Return (x, y) of the center of cell containing provided text 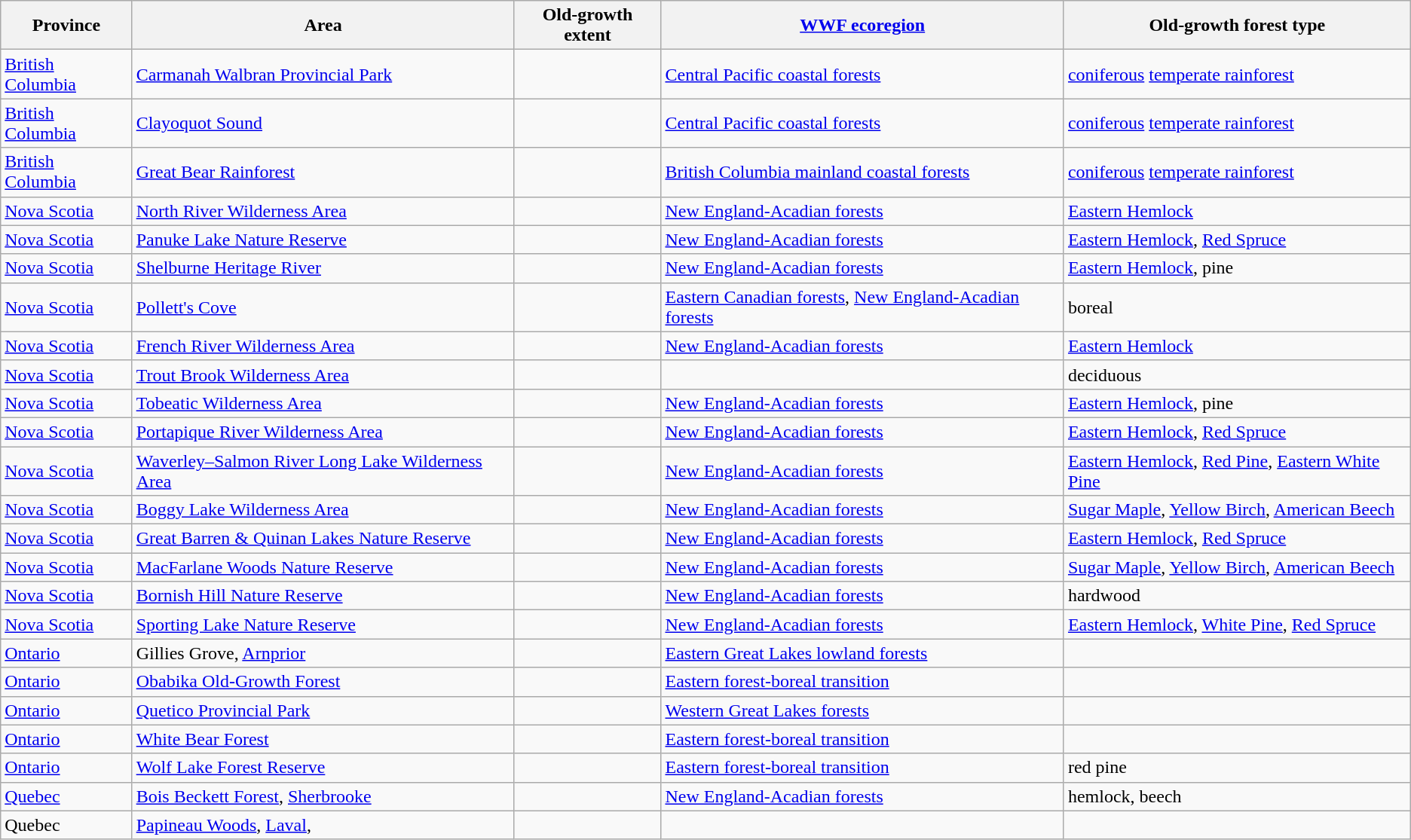
boreal (1237, 307)
Quetico Provincial Park (323, 710)
Western Great Lakes forests (862, 710)
White Bear Forest (323, 739)
French River Wilderness Area (323, 346)
Province (66, 26)
Gillies Grove, Arnprior (323, 653)
Clayoquot Sound (323, 124)
Carmanah Walbran Provincial Park (323, 74)
red pine (1237, 768)
Great Barren & Quinan Lakes Nature Reserve (323, 539)
British Columbia mainland coastal forests (862, 172)
MacFarlane Woods Nature Reserve (323, 567)
Great Bear Rainforest (323, 172)
Pollett's Cove (323, 307)
WWF ecoregion (862, 26)
Eastern Canadian forests, New England-Acadian forests (862, 307)
Panuke Lake Nature Reserve (323, 240)
Bois Beckett Forest, Sherbrooke (323, 796)
Eastern Great Lakes lowland forests (862, 653)
North River Wilderness Area (323, 211)
Portapique River Wilderness Area (323, 432)
deciduous (1237, 374)
Shelburne Heritage River (323, 268)
Obabika Old-Growth Forest (323, 682)
Bornish Hill Nature Reserve (323, 596)
Boggy Lake Wilderness Area (323, 510)
Wolf Lake Forest Reserve (323, 768)
Papineau Woods, Laval, (323, 825)
Sporting Lake Nature Reserve (323, 625)
Old-growth extent (588, 26)
Trout Brook Wilderness Area (323, 374)
Area (323, 26)
Tobeatic Wilderness Area (323, 403)
hemlock, beech (1237, 796)
Old-growth forest type (1237, 26)
Eastern Hemlock, White Pine, Red Spruce (1237, 625)
hardwood (1237, 596)
Waverley–Salmon River Long Lake Wilderness Area (323, 470)
Eastern Hemlock, Red Pine, Eastern White Pine (1237, 470)
